Detect which cell encompasses the target text, then output its [x, y] center coordinate. 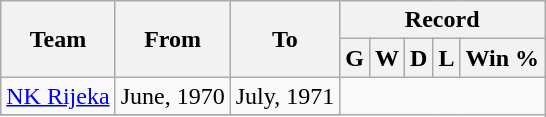
W [386, 58]
Record [442, 20]
G [355, 58]
Win % [502, 58]
From [172, 39]
NK Rijeka [58, 96]
Team [58, 39]
June, 1970 [172, 96]
L [446, 58]
To [285, 39]
D [419, 58]
July, 1971 [285, 96]
